Return [X, Y] of the center of cell containing provided text 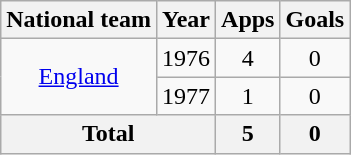
England [79, 77]
5 [248, 134]
National team [79, 20]
Apps [248, 20]
1977 [186, 96]
1976 [186, 58]
4 [248, 58]
Year [186, 20]
Total [108, 134]
1 [248, 96]
Goals [315, 20]
